Capture the cell that displays the provided text and extract its (X, Y) central coordinate. 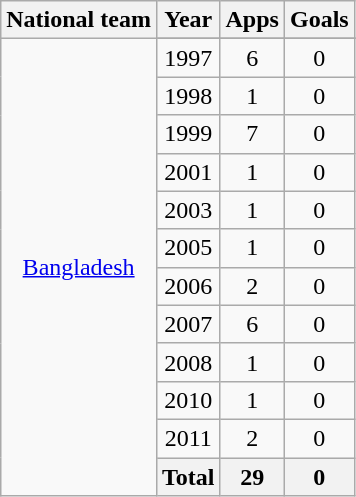
Year (188, 20)
Total (188, 477)
2008 (188, 362)
2006 (188, 286)
2001 (188, 172)
1999 (188, 134)
2003 (188, 210)
7 (252, 134)
1997 (188, 58)
2005 (188, 248)
2007 (188, 324)
2010 (188, 400)
2011 (188, 438)
1998 (188, 96)
Apps (252, 20)
National team (79, 20)
Goals (319, 20)
29 (252, 477)
Bangladesh (79, 268)
